Extract the (x, y) coordinate from the center of the cell holding the provided text.  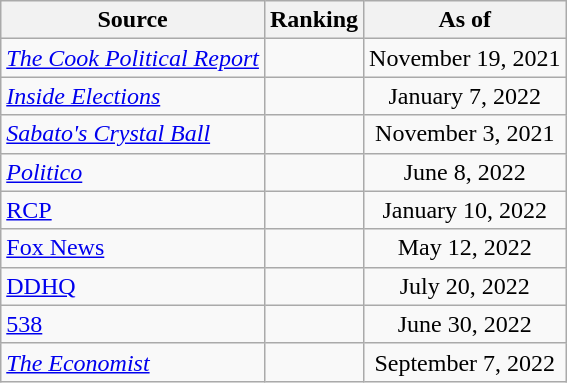
September 7, 2022 (465, 362)
January 10, 2022 (465, 210)
DDHQ (133, 286)
Sabato's Crystal Ball (133, 134)
Fox News (133, 248)
July 20, 2022 (465, 286)
As of (465, 20)
May 12, 2022 (465, 248)
January 7, 2022 (465, 96)
The Economist (133, 362)
June 8, 2022 (465, 172)
The Cook Political Report (133, 58)
June 30, 2022 (465, 324)
Ranking (314, 20)
November 19, 2021 (465, 58)
Inside Elections (133, 96)
Politico (133, 172)
538 (133, 324)
RCP (133, 210)
November 3, 2021 (465, 134)
Source (133, 20)
